Extract the (x, y) coordinate from the center of the cell holding the provided text.  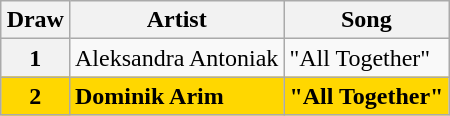
Aleksandra Antoniak (176, 58)
2 (35, 96)
Draw (35, 20)
Dominik Arim (176, 96)
Artist (176, 20)
Song (366, 20)
1 (35, 58)
